Identify which cell holds the provided text, then report its [X, Y] central coordinate. 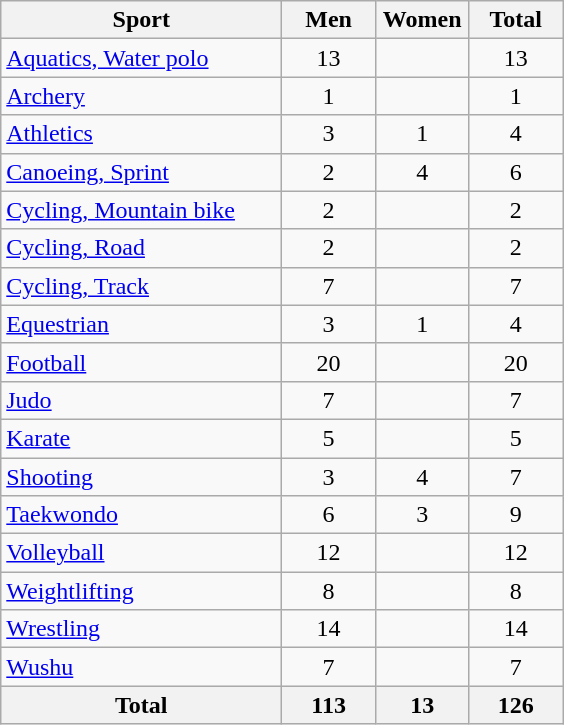
Wrestling [142, 629]
Cycling, Mountain bike [142, 210]
Judo [142, 400]
9 [516, 515]
Cycling, Road [142, 248]
Wushu [142, 667]
Equestrian [142, 324]
Canoeing, Sprint [142, 172]
126 [516, 705]
Archery [142, 96]
Karate [142, 438]
Sport [142, 20]
Taekwondo [142, 515]
Football [142, 362]
Volleyball [142, 553]
Athletics [142, 134]
Weightlifting [142, 591]
Aquatics, Water polo [142, 58]
Cycling, Track [142, 286]
Shooting [142, 477]
Women [422, 20]
113 [329, 705]
Men [329, 20]
